From the cell containing the given text, extract its center point as (X, Y) coordinate. 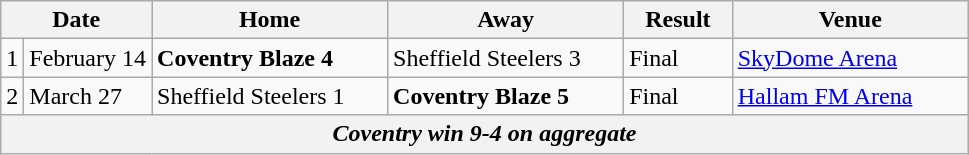
SkyDome Arena (850, 58)
Home (270, 20)
Coventry Blaze 5 (506, 96)
Sheffield Steelers 3 (506, 58)
Sheffield Steelers 1 (270, 96)
Coventry win 9-4 on aggregate (485, 134)
1 (12, 58)
Coventry Blaze 4 (270, 58)
Hallam FM Arena (850, 96)
Venue (850, 20)
Date (76, 20)
March 27 (88, 96)
2 (12, 96)
February 14 (88, 58)
Result (678, 20)
Away (506, 20)
